Capture the cell that displays the provided text and extract its (x, y) central coordinate. 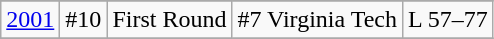
L 57–77 (448, 20)
#10 (84, 20)
First Round (170, 20)
2001 (30, 20)
#7 Virginia Tech (318, 20)
